Pinpoint the cell where the given text exists, returning its (x, y) midpoint coordinate. 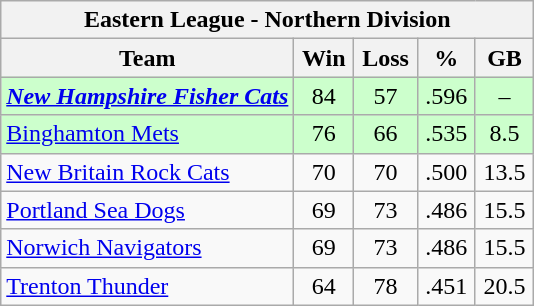
.596 (446, 96)
Norwich Navigators (148, 248)
8.5 (504, 134)
Trenton Thunder (148, 286)
.500 (446, 172)
.535 (446, 134)
66 (386, 134)
.451 (446, 286)
84 (324, 96)
20.5 (504, 286)
Binghamton Mets (148, 134)
New Britain Rock Cats (148, 172)
78 (386, 286)
57 (386, 96)
64 (324, 286)
Portland Sea Dogs (148, 210)
Loss (386, 58)
– (504, 96)
Win (324, 58)
New Hampshire Fisher Cats (148, 96)
13.5 (504, 172)
% (446, 58)
Eastern League - Northern Division (268, 20)
GB (504, 58)
Team (148, 58)
76 (324, 134)
